Scan for the cell matching the given text and deliver its (x, y) coordinate at center. 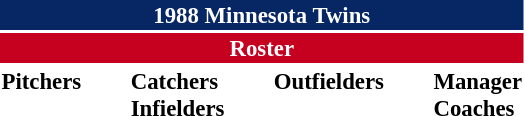
1988 Minnesota Twins (262, 15)
Roster (262, 48)
